Determine the (X, Y) coordinate at the center of the cell enclosing the given text.  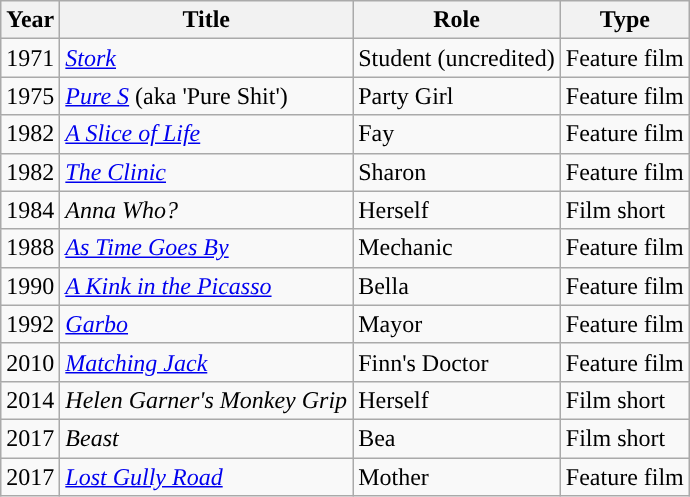
Anna Who? (206, 210)
1971 (30, 58)
A Kink in the Picasso (206, 286)
1992 (30, 324)
Student (uncredited) (457, 58)
Title (206, 20)
Sharon (457, 172)
2010 (30, 362)
The Clinic (206, 172)
Mechanic (457, 248)
1975 (30, 96)
A Slice of Life (206, 134)
Fay (457, 134)
1990 (30, 286)
Matching Jack (206, 362)
Mayor (457, 324)
Garbo (206, 324)
Pure S (aka 'Pure Shit') (206, 96)
Bella (457, 286)
Stork (206, 58)
2014 (30, 400)
1984 (30, 210)
Bea (457, 438)
Role (457, 20)
Party Girl (457, 96)
Finn's Doctor (457, 362)
1988 (30, 248)
Lost Gully Road (206, 477)
Mother (457, 477)
Type (624, 20)
Helen Garner's Monkey Grip (206, 400)
Year (30, 20)
As Time Goes By (206, 248)
Beast (206, 438)
